From the cell containing the given text, extract its center point as (X, Y) coordinate. 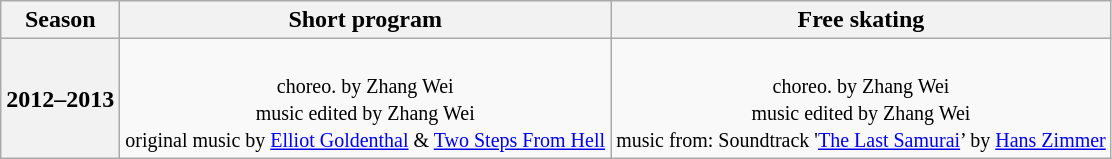
choreo. by Zhang Wei music edited by Zhang Wei music from: Soundtrack 'The Last Samurai’ by Hans Zimmer (862, 98)
Short program (366, 20)
Season (60, 20)
choreo. by Zhang Wei music edited by Zhang Wei original music by Elliot Goldenthal & Two Steps From Hell (366, 98)
2012–2013 (60, 98)
Free skating (862, 20)
